Scan for the cell matching the given text and deliver its (x, y) coordinate at center. 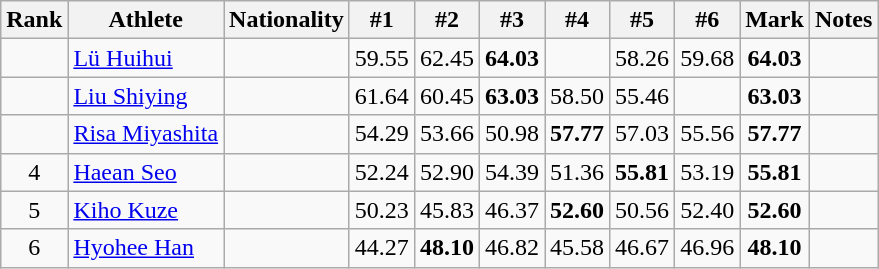
51.36 (576, 172)
50.56 (642, 210)
50.98 (512, 134)
54.29 (382, 134)
53.19 (708, 172)
Hyohee Han (146, 248)
59.68 (708, 58)
44.27 (382, 248)
54.39 (512, 172)
46.96 (708, 248)
46.37 (512, 210)
55.46 (642, 96)
Haean Seo (146, 172)
46.67 (642, 248)
Athlete (146, 20)
46.82 (512, 248)
58.26 (642, 58)
4 (34, 172)
45.58 (576, 248)
Rank (34, 20)
57.03 (642, 134)
52.24 (382, 172)
62.45 (446, 58)
#3 (512, 20)
Kiho Kuze (146, 210)
#5 (642, 20)
55.56 (708, 134)
53.66 (446, 134)
6 (34, 248)
Mark (775, 20)
#2 (446, 20)
59.55 (382, 58)
#1 (382, 20)
Risa Miyashita (146, 134)
#4 (576, 20)
#6 (708, 20)
Liu Shiying (146, 96)
5 (34, 210)
52.40 (708, 210)
Notes (843, 20)
60.45 (446, 96)
Nationality (287, 20)
Lü Huihui (146, 58)
61.64 (382, 96)
52.90 (446, 172)
58.50 (576, 96)
45.83 (446, 210)
50.23 (382, 210)
